Output the [X, Y] coordinate of the center of the cell containing the given text.  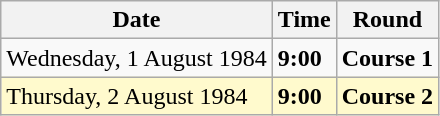
Date [137, 20]
Time [304, 20]
Round [387, 20]
Thursday, 2 August 1984 [137, 96]
Course 2 [387, 96]
Wednesday, 1 August 1984 [137, 58]
Course 1 [387, 58]
